For the text-containing cell, return its midpoint in (X, Y) coordinate format. 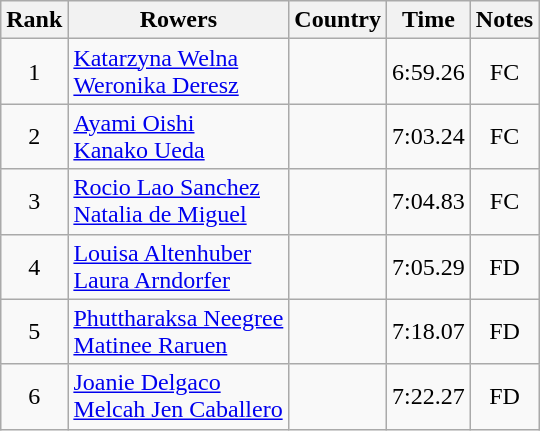
Country (338, 20)
Phuttharaksa NeegreeMatinee Raruen (178, 332)
6 (34, 396)
Katarzyna WelnaWeronika Deresz (178, 72)
Ayami OishiKanako Ueda (178, 136)
Rank (34, 20)
7:18.07 (429, 332)
Rowers (178, 20)
2 (34, 136)
3 (34, 202)
7:22.27 (429, 396)
Time (429, 20)
7:04.83 (429, 202)
6:59.26 (429, 72)
7:03.24 (429, 136)
4 (34, 266)
Notes (504, 20)
5 (34, 332)
1 (34, 72)
Joanie DelgacoMelcah Jen Caballero (178, 396)
7:05.29 (429, 266)
Rocio Lao SanchezNatalia de Miguel (178, 202)
Louisa AltenhuberLaura Arndorfer (178, 266)
